Determine the (X, Y) coordinate at the center of the cell enclosing the given text.  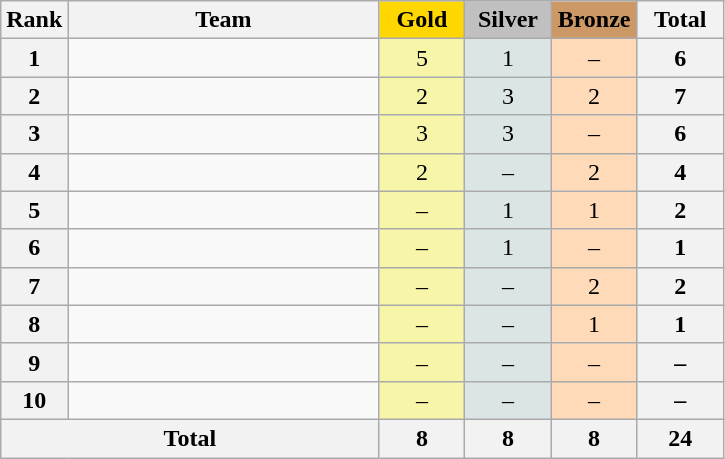
9 (34, 362)
10 (34, 400)
Bronze (594, 20)
Silver (508, 20)
24 (680, 438)
Gold (422, 20)
Team (224, 20)
Rank (34, 20)
